Detect which cell encompasses the target text, then output its [X, Y] center coordinate. 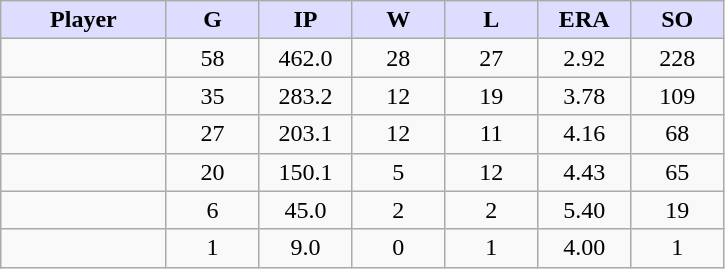
SO [678, 20]
3.78 [584, 96]
203.1 [306, 134]
35 [212, 96]
6 [212, 210]
45.0 [306, 210]
IP [306, 20]
462.0 [306, 58]
Player [84, 20]
28 [398, 58]
W [398, 20]
ERA [584, 20]
5.40 [584, 210]
283.2 [306, 96]
4.16 [584, 134]
11 [492, 134]
20 [212, 172]
65 [678, 172]
4.43 [584, 172]
G [212, 20]
228 [678, 58]
68 [678, 134]
150.1 [306, 172]
2.92 [584, 58]
109 [678, 96]
4.00 [584, 248]
L [492, 20]
0 [398, 248]
9.0 [306, 248]
5 [398, 172]
58 [212, 58]
